Capture the cell that displays the provided text and extract its (X, Y) central coordinate. 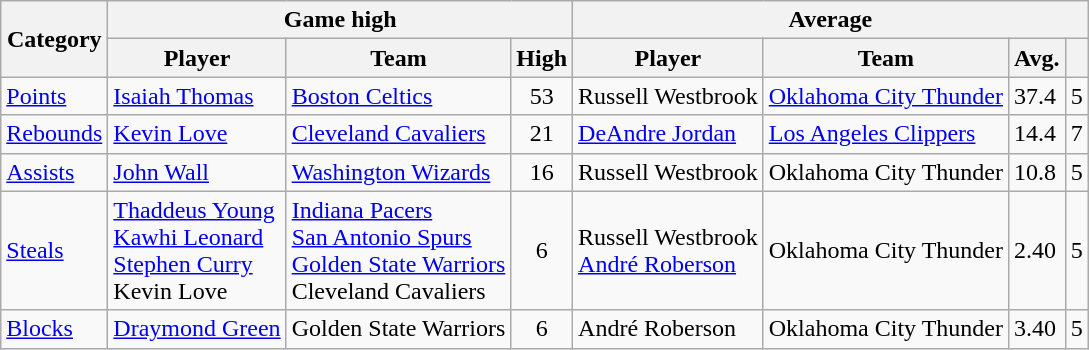
High (542, 58)
Assists (54, 172)
21 (542, 134)
3.40 (1036, 329)
2.40 (1036, 250)
Russell WestbrookAndré Roberson (668, 250)
53 (542, 96)
John Wall (197, 172)
Category (54, 39)
Indiana PacersSan Antonio SpursGolden State WarriorsCleveland Cavaliers (398, 250)
André Roberson (668, 329)
Washington Wizards (398, 172)
37.4 (1036, 96)
Steals (54, 250)
Blocks (54, 329)
Cleveland Cavaliers (398, 134)
14.4 (1036, 134)
Boston Celtics (398, 96)
Golden State Warriors (398, 329)
Average (831, 20)
Rebounds (54, 134)
7 (1076, 134)
Game high (340, 20)
Thaddeus YoungKawhi LeonardStephen CurryKevin Love (197, 250)
Draymond Green (197, 329)
Points (54, 96)
Los Angeles Clippers (886, 134)
DeAndre Jordan (668, 134)
Kevin Love (197, 134)
Isaiah Thomas (197, 96)
16 (542, 172)
Avg. (1036, 58)
10.8 (1036, 172)
